Capture the cell that displays the provided text and extract its [x, y] central coordinate. 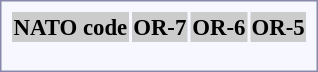
OR-7 [160, 27]
NATO code [70, 27]
OR-6 [219, 27]
OR-5 [278, 27]
